Determine the [X, Y] coordinate at the center of the cell enclosing the given text.  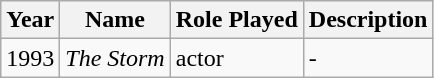
- [368, 58]
Year [30, 20]
1993 [30, 58]
The Storm [115, 58]
Role Played [236, 20]
Name [115, 20]
Description [368, 20]
actor [236, 58]
